From the cell containing the given text, extract its center point as (X, Y) coordinate. 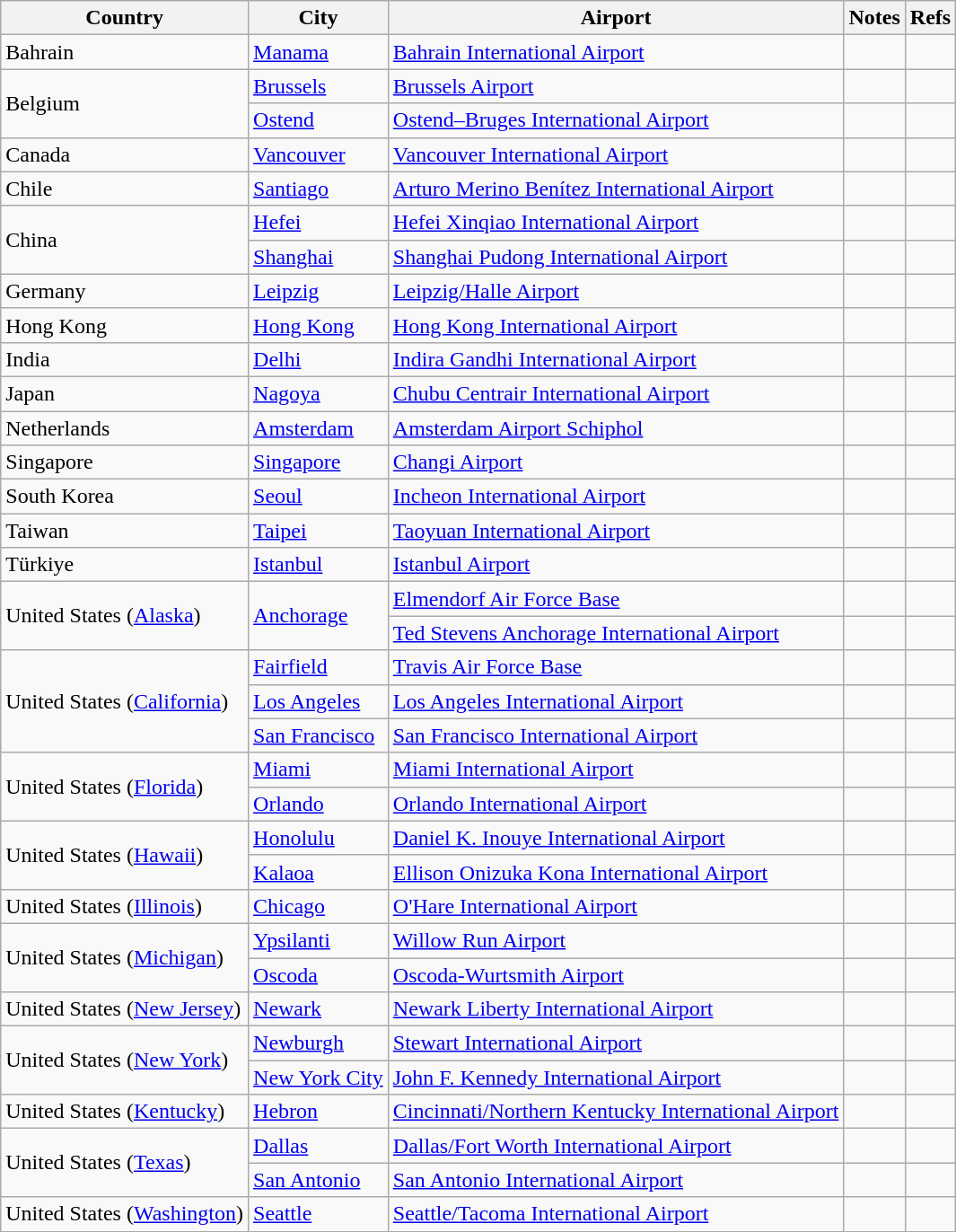
Cincinnati/Northern Kentucky International Airport (616, 1112)
Canada (125, 154)
Changi Airport (616, 462)
United States (Alaska) (125, 616)
Los Angeles International Airport (616, 701)
United States (New York) (125, 1060)
Elmendorf Air Force Base (616, 599)
Taiwan (125, 531)
Vancouver (319, 154)
United States (Florida) (125, 787)
Dallas (319, 1146)
Chicago (319, 906)
Oscoda (319, 974)
Hong Kong International Airport (616, 325)
Miami International Airport (616, 770)
Newark Liberty International Airport (616, 1009)
United States (New Jersey) (125, 1009)
Seattle/Tacoma International Airport (616, 1214)
Country (125, 18)
San Antonio (319, 1180)
Hefei (319, 223)
Orlando International Airport (616, 804)
Belgium (125, 103)
United States (Kentucky) (125, 1112)
Ted Stevens Anchorage International Airport (616, 633)
Airport (616, 18)
United States (Hawaii) (125, 855)
Chubu Centrair International Airport (616, 393)
Ostend (319, 120)
Brussels (319, 86)
Taoyuan International Airport (616, 531)
United States (Illinois) (125, 906)
Miami (319, 770)
Seattle (319, 1214)
Hefei Xinqiao International Airport (616, 223)
Daniel K. Inouye International Airport (616, 838)
Bahrain International Airport (616, 52)
Refs (930, 18)
Japan (125, 393)
Arturo Merino Benítez International Airport (616, 189)
Dallas/Fort Worth International Airport (616, 1146)
Chile (125, 189)
Fairfield (319, 667)
Kalaoa (319, 872)
Brussels Airport (616, 86)
Indira Gandhi International Airport (616, 359)
Ellison Onizuka Kona International Airport (616, 872)
Leipzig (319, 291)
Oscoda-Wurtsmith Airport (616, 974)
Newburgh (319, 1043)
Newark (319, 1009)
San Antonio International Airport (616, 1180)
City (319, 18)
Hebron (319, 1112)
Germany (125, 291)
San Francisco International Airport (616, 735)
Ostend–Bruges International Airport (616, 120)
Los Angeles (319, 701)
San Francisco (319, 735)
United States (Texas) (125, 1163)
Anchorage (319, 616)
Santiago (319, 189)
John F. Kennedy International Airport (616, 1078)
Seoul (319, 497)
Türkiye (125, 565)
Nagoya (319, 393)
Willow Run Airport (616, 940)
Taipei (319, 531)
O'Hare International Airport (616, 906)
Istanbul (319, 565)
Amsterdam (319, 428)
Vancouver International Airport (616, 154)
Istanbul Airport (616, 565)
Stewart International Airport (616, 1043)
Notes (874, 18)
Ypsilanti (319, 940)
Shanghai Pudong International Airport (616, 257)
Leipzig/Halle Airport (616, 291)
Amsterdam Airport Schiphol (616, 428)
Travis Air Force Base (616, 667)
United States (Michigan) (125, 957)
Orlando (319, 804)
Bahrain (125, 52)
Delhi (319, 359)
Shanghai (319, 257)
United States (Washington) (125, 1214)
Incheon International Airport (616, 497)
China (125, 240)
New York City (319, 1078)
United States (California) (125, 701)
South Korea (125, 497)
Netherlands (125, 428)
Honolulu (319, 838)
Manama (319, 52)
India (125, 359)
